Find where the given text appears and provide that cell's center as [x, y] coordinate. 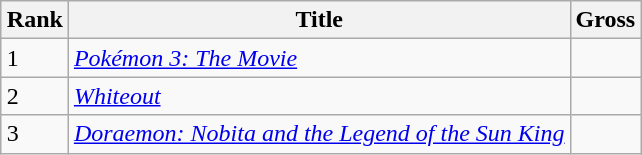
2 [34, 96]
Pokémon 3: The Movie [319, 58]
Gross [606, 20]
Whiteout [319, 96]
Doraemon: Nobita and the Legend of the Sun King [319, 134]
Rank [34, 20]
Title [319, 20]
1 [34, 58]
3 [34, 134]
